Capture the cell that displays the provided text and extract its (x, y) central coordinate. 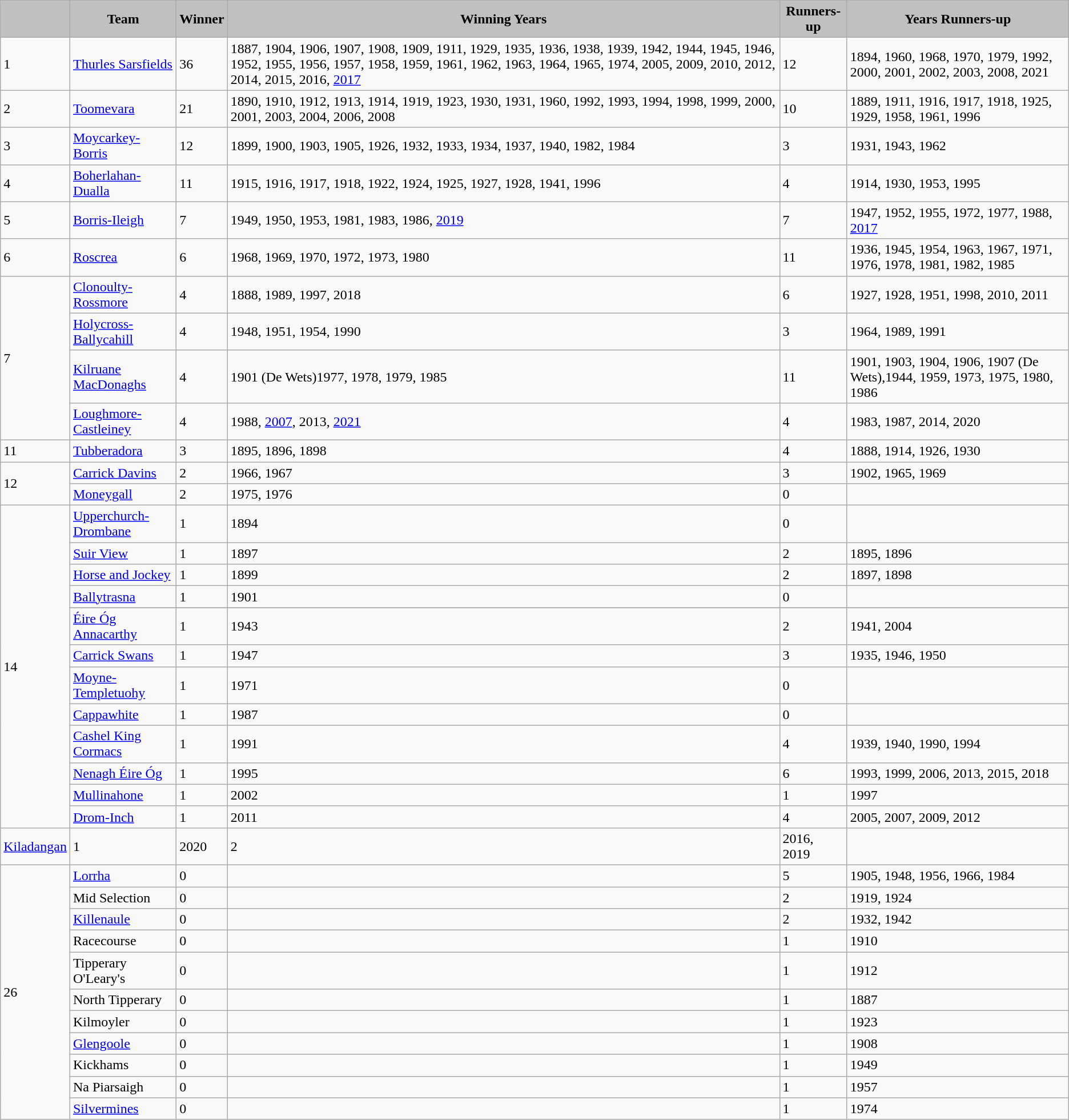
1888, 1914, 1926, 1930 (958, 451)
1966, 1967 (504, 472)
Kiladangan (35, 846)
1995 (504, 773)
Silvermines (123, 1109)
1957 (958, 1087)
1991 (504, 744)
Winner (202, 19)
2020 (202, 846)
1941, 2004 (958, 626)
Years Runners-up (958, 19)
Éire Óg Annacarthy (123, 626)
1897 (504, 553)
Borris-Ileigh (123, 220)
1910 (958, 941)
1899 (504, 575)
1936, 1945, 1954, 1963, 1967, 1971, 1976, 1978, 1981, 1982, 1985 (958, 257)
21 (202, 109)
1908 (958, 1043)
Winning Years (504, 19)
Upperchurch-Drombane (123, 524)
Tubberadora (123, 451)
1927, 1928, 1951, 1998, 2010, 2011 (958, 295)
1997 (958, 795)
Kilmoyler (123, 1022)
Boherlahan-Dualla (123, 183)
1914, 1930, 1953, 1995 (958, 183)
1949 (958, 1065)
Cashel King Cormacs (123, 744)
Team (123, 19)
Lorrha (123, 876)
1949, 1950, 1953, 1981, 1983, 1986, 2019 (504, 220)
Racecourse (123, 941)
1975, 1976 (504, 495)
Ballytrasna (123, 597)
1888, 1989, 1997, 2018 (504, 295)
1890, 1910, 1912, 1913, 1914, 1919, 1923, 1930, 1931, 1960, 1992, 1993, 1994, 1998, 1999, 2000, 2001, 2003, 2004, 2006, 2008 (504, 109)
Suir View (123, 553)
2011 (504, 817)
1899, 1900, 1903, 1905, 1926, 1932, 1933, 1934, 1937, 1940, 1982, 1984 (504, 146)
Mullinahone (123, 795)
1901, 1903, 1904, 1906, 1907 (De Wets),1944, 1959, 1973, 1975, 1980, 1986 (958, 376)
1968, 1969, 1970, 1972, 1973, 1980 (504, 257)
1901 (504, 597)
Tipperary O'Leary's (123, 971)
Nenagh Éire Óg (123, 773)
Cappawhite (123, 714)
1905, 1948, 1956, 1966, 1984 (958, 876)
14 (35, 667)
1993, 1999, 2006, 2013, 2015, 2018 (958, 773)
1915, 1916, 1917, 1918, 1922, 1924, 1925, 1927, 1928, 1941, 1996 (504, 183)
1901 (De Wets)1977, 1978, 1979, 1985 (504, 376)
Drom-Inch (123, 817)
1974 (958, 1109)
Kilruane MacDonaghs (123, 376)
1919, 1924 (958, 897)
1943 (504, 626)
Glengoole (123, 1043)
1895, 1896 (958, 553)
Clonoulty-Rossmore (123, 295)
1894, 1960, 1968, 1970, 1979, 1992, 2000, 2001, 2002, 2003, 2008, 2021 (958, 64)
26 (35, 992)
36 (202, 64)
1889, 1911, 1916, 1917, 1918, 1925, 1929, 1958, 1961, 1996 (958, 109)
1948, 1951, 1954, 1990 (504, 331)
Holycross-Ballycahill (123, 331)
Carrick Davins (123, 472)
1939, 1940, 1990, 1994 (958, 744)
1931, 1943, 1962 (958, 146)
Horse and Jockey (123, 575)
Na Piarsaigh (123, 1087)
Loughmore-Castleiney (123, 421)
1887 (958, 1000)
North Tipperary (123, 1000)
Moycarkey-Borris (123, 146)
2016, 2019 (813, 846)
1912 (958, 971)
Runners-up (813, 19)
10 (813, 109)
Carrick Swans (123, 656)
Mid Selection (123, 897)
1947, 1952, 1955, 1972, 1977, 1988, 2017 (958, 220)
Killenaule (123, 920)
2002 (504, 795)
Moneygall (123, 495)
1947 (504, 656)
Thurles Sarsfields (123, 64)
1902, 1965, 1969 (958, 472)
Roscrea (123, 257)
1935, 1946, 1950 (958, 656)
1988, 2007, 2013, 2021 (504, 421)
1895, 1896, 1898 (504, 451)
1897, 1898 (958, 575)
1964, 1989, 1991 (958, 331)
2005, 2007, 2009, 2012 (958, 817)
Moyne-Templetuohy (123, 685)
Kickhams (123, 1065)
1971 (504, 685)
1987 (504, 714)
Toomevara (123, 109)
1923 (958, 1022)
1932, 1942 (958, 920)
1983, 1987, 2014, 2020 (958, 421)
1894 (504, 524)
